For the text-containing cell, return its midpoint in (x, y) coordinate format. 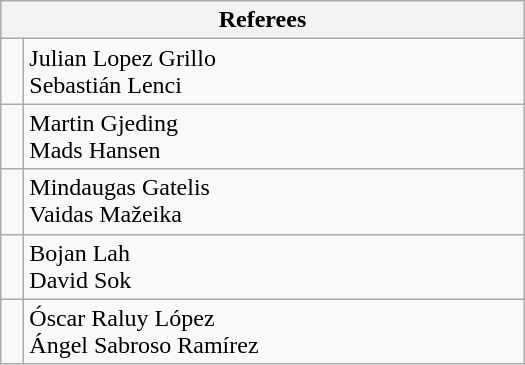
Óscar Raluy LópezÁngel Sabroso Ramírez (274, 332)
Julian Lopez GrilloSebastián Lenci (274, 72)
Martin GjedingMads Hansen (274, 136)
Bojan LahDavid Sok (274, 266)
Referees (263, 20)
Mindaugas GatelisVaidas Mažeika (274, 202)
